Return [x, y] of the center of cell containing provided text 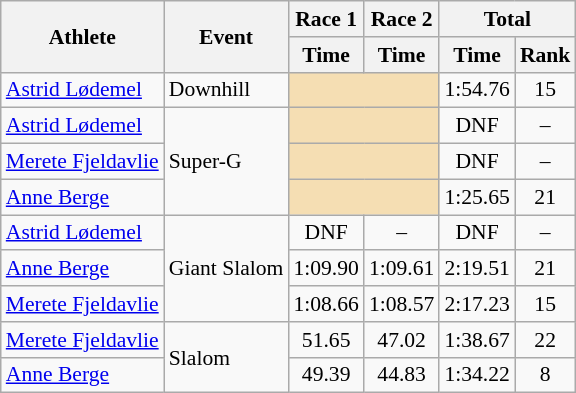
49.39 [326, 375]
Super-G [226, 162]
1:09.90 [326, 269]
1:54.76 [476, 90]
Race 1 [326, 19]
22 [546, 340]
44.83 [402, 375]
Event [226, 36]
1:08.66 [326, 304]
47.02 [402, 340]
Race 2 [402, 19]
1:25.65 [476, 197]
Downhill [226, 90]
2:17.23 [476, 304]
8 [546, 375]
Rank [546, 55]
1:09.61 [402, 269]
Giant Slalom [226, 268]
2:19.51 [476, 269]
Athlete [82, 36]
51.65 [326, 340]
Total [507, 19]
1:34.22 [476, 375]
1:08.57 [402, 304]
1:38.67 [476, 340]
Slalom [226, 358]
